Output the (x, y) coordinate of the center of the cell containing the given text.  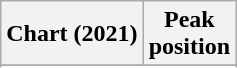
Peakposition (189, 34)
Chart (2021) (72, 34)
